Output the (X, Y) coordinate of the center of the cell containing the given text.  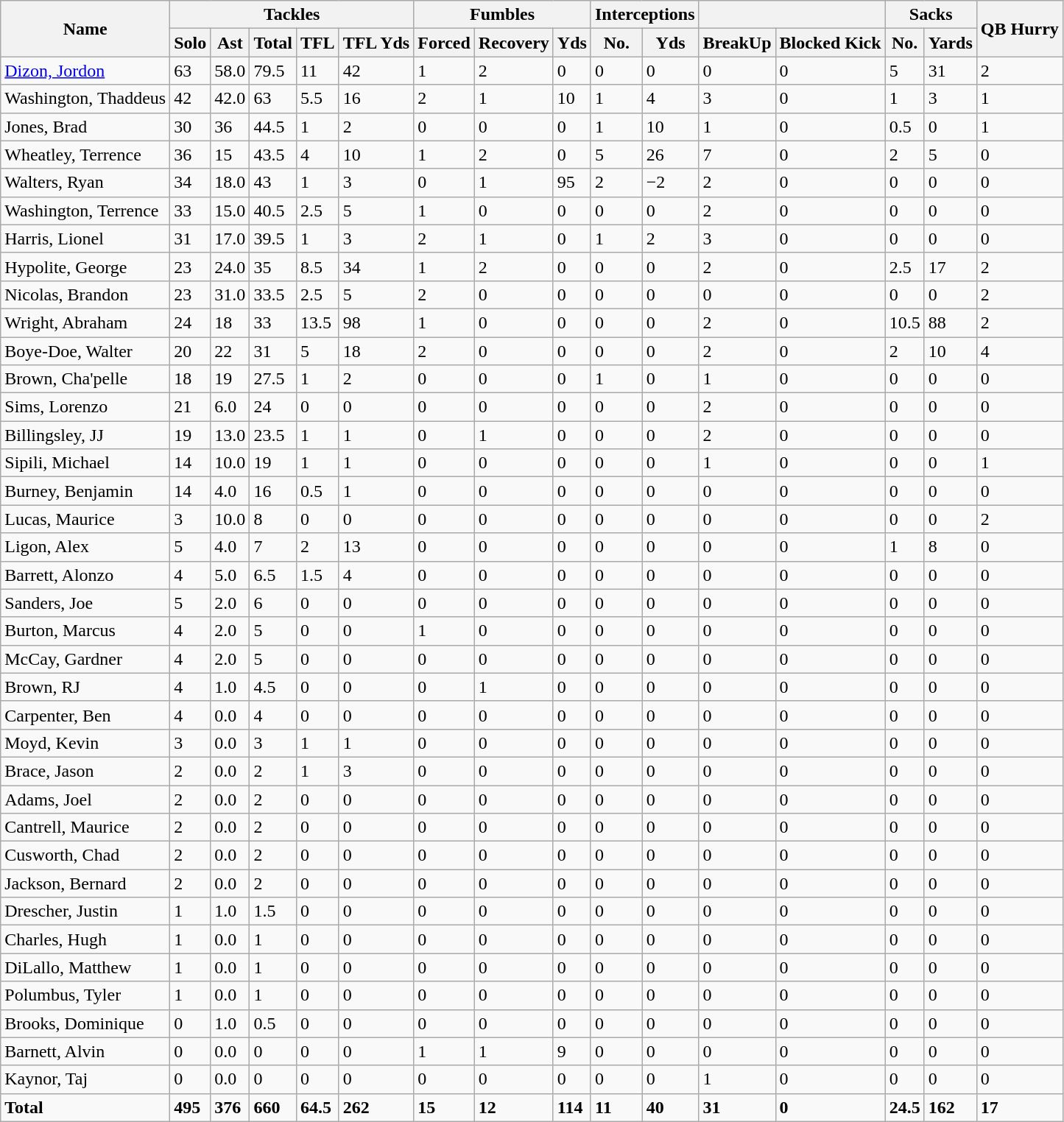
Name (85, 29)
42.0 (230, 99)
40.5 (273, 211)
44.5 (273, 127)
McCay, Gardner (85, 659)
39.5 (273, 239)
Jones, Brad (85, 127)
12 (514, 1107)
Solo (190, 43)
114 (571, 1107)
Blocked Kick (831, 43)
Brace, Jason (85, 771)
Barnett, Alvin (85, 1051)
20 (190, 351)
Kaynor, Taj (85, 1079)
TFL Yds (376, 43)
Barrett, Alonzo (85, 575)
30 (190, 127)
Sanders, Joe (85, 603)
24.5 (904, 1107)
Walters, Ryan (85, 183)
Nicolas, Brandon (85, 294)
Recovery (514, 43)
13 (376, 547)
Moyd, Kevin (85, 743)
Carpenter, Ben (85, 715)
Interceptions (645, 15)
Lucas, Maurice (85, 519)
TFL (317, 43)
88 (950, 322)
79.5 (273, 71)
13.5 (317, 322)
10.5 (904, 322)
4.5 (273, 687)
33.5 (273, 294)
660 (273, 1107)
Wright, Abraham (85, 322)
Dizon, Jordon (85, 71)
21 (190, 407)
Ligon, Alex (85, 547)
Wheatley, Terrence (85, 155)
Cusworth, Chad (85, 855)
9 (571, 1051)
98 (376, 322)
22 (230, 351)
Adams, Joel (85, 799)
Ast (230, 43)
6 (273, 603)
17.0 (230, 239)
23.5 (273, 435)
8.5 (317, 267)
95 (571, 183)
Polumbus, Tyler (85, 995)
Brown, Cha'pelle (85, 379)
Washington, Terrence (85, 211)
Burton, Marcus (85, 631)
5.0 (230, 575)
13.0 (230, 435)
Brown, RJ (85, 687)
Drescher, Justin (85, 911)
262 (376, 1107)
Billingsley, JJ (85, 435)
15.0 (230, 211)
5.5 (317, 99)
18.0 (230, 183)
6.5 (273, 575)
−2 (670, 183)
QB Hurry (1019, 29)
Jackson, Bernard (85, 883)
Washington, Thaddeus (85, 99)
35 (273, 267)
43 (273, 183)
Burney, Benjamin (85, 491)
162 (950, 1107)
40 (670, 1107)
27.5 (273, 379)
24.0 (230, 267)
Boye-Doe, Walter (85, 351)
Yards (950, 43)
Harris, Lionel (85, 239)
Sipili, Michael (85, 463)
495 (190, 1107)
Cantrell, Maurice (85, 828)
Hypolite, George (85, 267)
DiLallo, Matthew (85, 967)
Tackles (292, 15)
Charles, Hugh (85, 939)
Brooks, Dominique (85, 1023)
64.5 (317, 1107)
31.0 (230, 294)
Sacks (931, 15)
26 (670, 155)
58.0 (230, 71)
376 (230, 1107)
Sims, Lorenzo (85, 407)
BreakUp (737, 43)
Forced (445, 43)
Fumbles (502, 15)
43.5 (273, 155)
6.0 (230, 407)
